Identify which cell holds the provided text, then report its [X, Y] central coordinate. 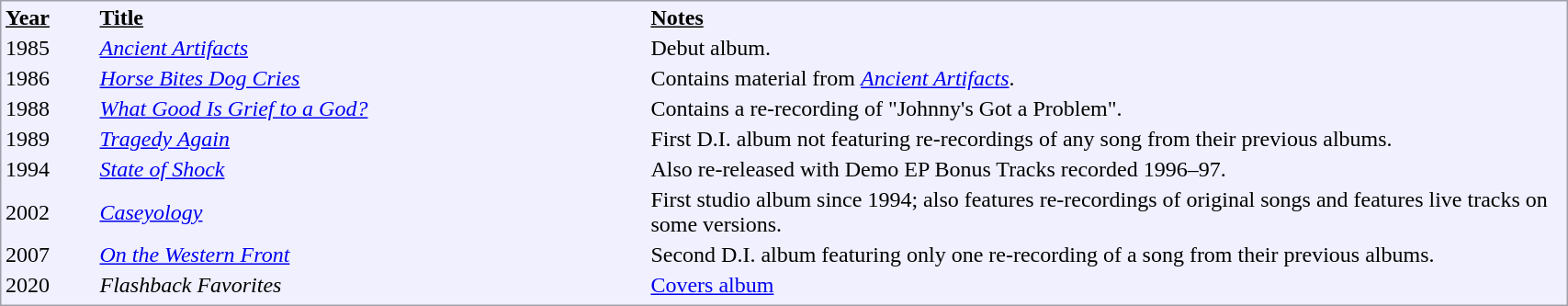
First D.I. album not featuring re-recordings of any song from their previous albums. [1106, 139]
Also re-released with Demo EP Bonus Tracks recorded 1996–97. [1106, 170]
1994 [50, 170]
2002 [50, 211]
1986 [50, 78]
Debut album. [1106, 49]
2020 [50, 286]
Title [373, 17]
1985 [50, 49]
First studio album since 1994; also features re-recordings of original songs and features live tracks on some versions. [1106, 211]
1989 [50, 139]
On the Western Front [373, 255]
Contains a re-recording of "Johnny's Got a Problem". [1106, 109]
Year [50, 17]
Caseyology [373, 211]
Tragedy Again [373, 139]
1988 [50, 109]
Notes [1106, 17]
Flashback Favorites [373, 286]
State of Shock [373, 170]
Second D.I. album featuring only one re-recording of a song from their previous albums. [1106, 255]
Ancient Artifacts [373, 49]
2007 [50, 255]
Covers album [1106, 286]
What Good Is Grief to a God? [373, 109]
Horse Bites Dog Cries [373, 78]
Contains material from Ancient Artifacts. [1106, 78]
